Pinpoint the cell where the given text exists, returning its [X, Y] midpoint coordinate. 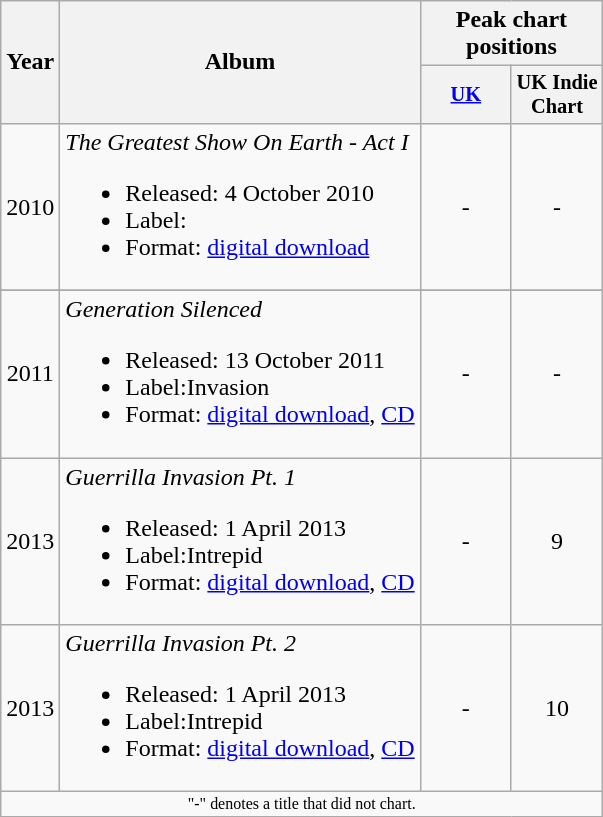
"-" denotes a title that did not chart. [302, 804]
2011 [30, 374]
UK Indie Chart [556, 95]
Year [30, 62]
Generation SilencedReleased: 13 October 2011Label:InvasionFormat: digital download, CD [240, 374]
Guerrilla Invasion Pt. 1Released: 1 April 2013Label:IntrepidFormat: digital download, CD [240, 542]
Peak chart positions [511, 34]
Album [240, 62]
UK [466, 95]
2010 [30, 206]
Guerrilla Invasion Pt. 2Released: 1 April 2013Label:IntrepidFormat: digital download, CD [240, 708]
The Greatest Show On Earth - Act IReleased: 4 October 2010Label:Format: digital download [240, 206]
10 [556, 708]
9 [556, 542]
